Provide the [X, Y] coordinate of the cell's center where the given text is located.  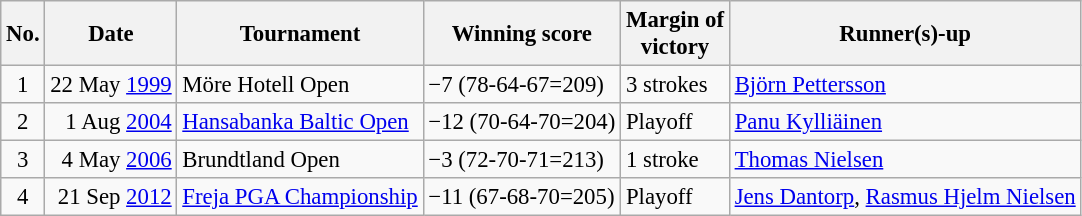
1 stroke [676, 160]
21 Sep 2012 [111, 197]
Freja PGA Championship [300, 197]
Möre Hotell Open [300, 85]
1 Aug 2004 [111, 122]
3 strokes [676, 85]
−11 (67-68-70=205) [522, 197]
−12 (70-64-70=204) [522, 122]
Hansabanka Baltic Open [300, 122]
4 May 2006 [111, 160]
Margin ofvictory [676, 34]
1 [23, 85]
−3 (72-70-71=213) [522, 160]
Jens Dantorp, Rasmus Hjelm Nielsen [905, 197]
2 [23, 122]
−7 (78-64-67=209) [522, 85]
4 [23, 197]
Tournament [300, 34]
Winning score [522, 34]
Björn Pettersson [905, 85]
22 May 1999 [111, 85]
Runner(s)-up [905, 34]
Brundtland Open [300, 160]
Thomas Nielsen [905, 160]
No. [23, 34]
Date [111, 34]
Panu Kylliäinen [905, 122]
3 [23, 160]
